Find where the given text appears and provide that cell's center as [x, y] coordinate. 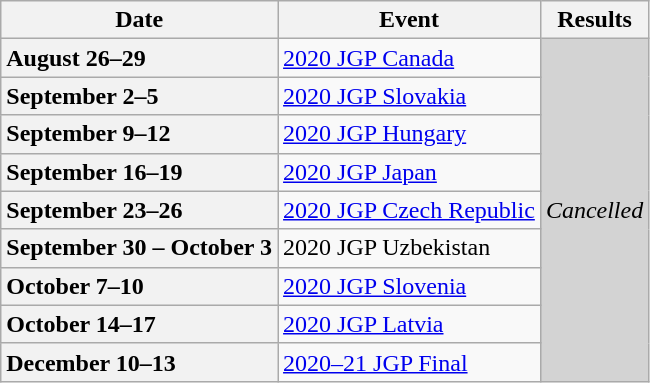
2020 JGP Hungary [410, 134]
2020 JGP Latvia [410, 324]
2020 JGP Canada [410, 58]
Date [140, 20]
September 9–12 [140, 134]
2020 JGP Japan [410, 172]
September 23–26 [140, 210]
Event [410, 20]
September 16–19 [140, 172]
October 14–17 [140, 324]
September 30 – October 3 [140, 248]
Results [594, 20]
2020–21 JGP Final [410, 362]
2020 JGP Slovakia [410, 96]
2020 JGP Slovenia [410, 286]
Cancelled [594, 210]
2020 JGP Uzbekistan [410, 248]
December 10–13 [140, 362]
2020 JGP Czech Republic [410, 210]
October 7–10 [140, 286]
September 2–5 [140, 96]
August 26–29 [140, 58]
